Determine the [x, y] coordinate at the center of the cell enclosing the given text.  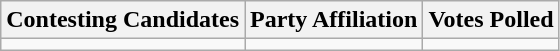
Party Affiliation [334, 20]
Contesting Candidates [123, 20]
Votes Polled [491, 20]
